Search for the cell housing the specified text and yield its (x, y) center coordinate. 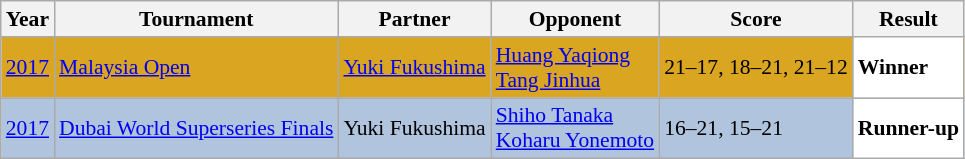
Huang Yaqiong Tang Jinhua (575, 68)
21–17, 18–21, 21–12 (756, 68)
Partner (414, 19)
Tournament (196, 19)
16–21, 15–21 (756, 128)
Runner-up (908, 128)
Score (756, 19)
Malaysia Open (196, 68)
Dubai World Superseries Finals (196, 128)
Result (908, 19)
Opponent (575, 19)
Year (28, 19)
Shiho Tanaka Koharu Yonemoto (575, 128)
Winner (908, 68)
